Identify which cell holds the provided text, then report its [x, y] central coordinate. 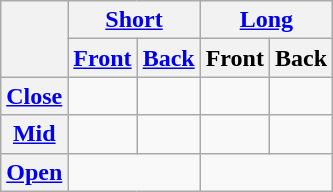
Open [34, 172]
Short [134, 20]
Close [34, 96]
Mid [34, 134]
Long [266, 20]
